Capture the cell that displays the provided text and extract its [X, Y] central coordinate. 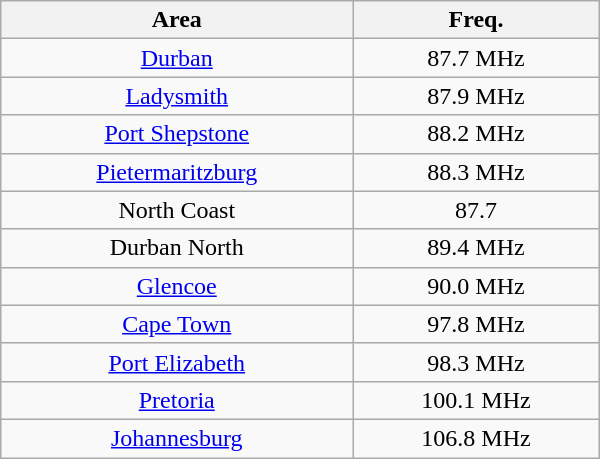
Freq. [476, 20]
Ladysmith [177, 96]
88.2 MHz [476, 134]
Glencoe [177, 286]
89.4 MHz [476, 248]
106.8 MHz [476, 438]
Port Elizabeth [177, 362]
Pietermaritzburg [177, 172]
North Coast [177, 210]
87.7 [476, 210]
Pretoria [177, 400]
88.3 MHz [476, 172]
Durban North [177, 248]
Durban [177, 58]
87.9 MHz [476, 96]
Johannesburg [177, 438]
100.1 MHz [476, 400]
87.7 MHz [476, 58]
97.8 MHz [476, 324]
Port Shepstone [177, 134]
90.0 MHz [476, 286]
Cape Town [177, 324]
Area [177, 20]
98.3 MHz [476, 362]
